Search for the cell housing the specified text and yield its (x, y) center coordinate. 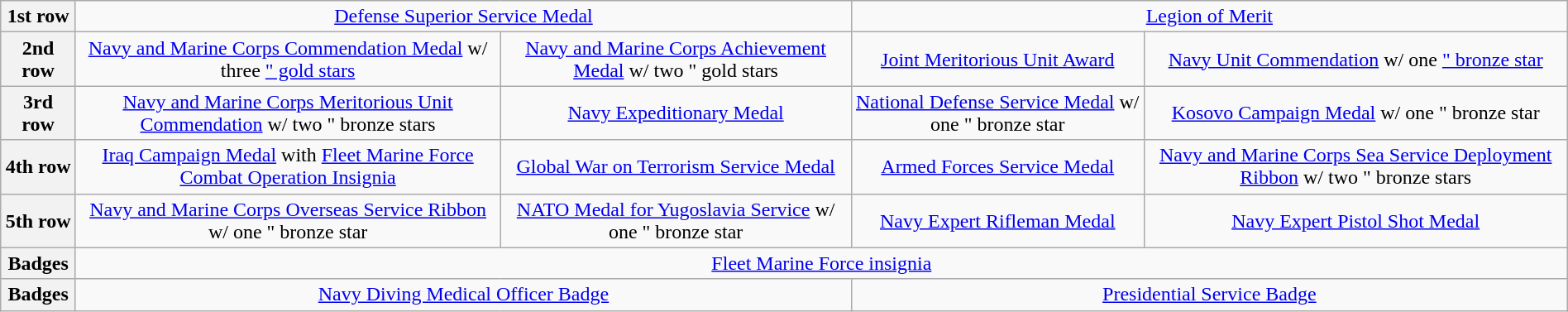
NATO Medal for Yugoslavia Service w/ one " bronze star (676, 220)
Fleet Marine Force insignia (821, 263)
Navy Expert Pistol Shot Medal (1355, 220)
3rd row (38, 113)
Joint Meritorious Unit Award (997, 60)
Legion of Merit (1209, 17)
National Defense Service Medal w/ one " bronze star (997, 113)
Global War on Terrorism Service Medal (676, 167)
Navy Diving Medical Officer Badge (463, 295)
Navy and Marine Corps Sea Service Deployment Ribbon w/ two " bronze stars (1355, 167)
Kosovo Campaign Medal w/ one " bronze star (1355, 113)
Navy Expeditionary Medal (676, 113)
Iraq Campaign Medal with Fleet Marine Force Combat Operation Insignia (288, 167)
5th row (38, 220)
Defense Superior Service Medal (463, 17)
2nd row (38, 60)
Navy and Marine Corps Overseas Service Ribbon w/ one " bronze star (288, 220)
Navy and Marine Corps Meritorious Unit Commendation w/ two " bronze stars (288, 113)
Navy and Marine Corps Commendation Medal w/ three " gold stars (288, 60)
Presidential Service Badge (1209, 295)
Armed Forces Service Medal (997, 167)
Navy Expert Rifleman Medal (997, 220)
Navy Unit Commendation w/ one " bronze star (1355, 60)
Navy and Marine Corps Achievement Medal w/ two " gold stars (676, 60)
4th row (38, 167)
1st row (38, 17)
